Provide the [X, Y] coordinate of the cell's center where the given text is located.  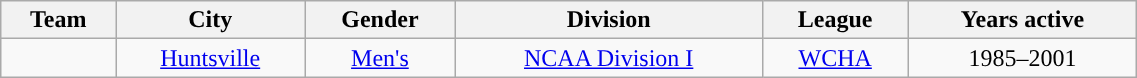
City [210, 20]
Team [58, 20]
WCHA [835, 58]
Men's [380, 58]
Gender [380, 20]
1985–2001 [1022, 58]
Huntsville [210, 58]
Division [608, 20]
Years active [1022, 20]
NCAA Division I [608, 58]
League [835, 20]
